Return the (x, y) coordinate for the center point of the cell that contains the specified text.  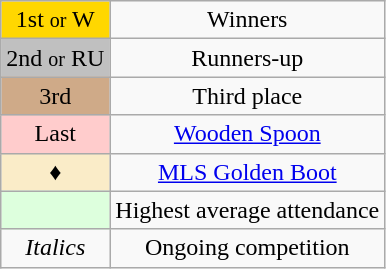
3rd (56, 96)
Runners-up (248, 58)
Italics (56, 248)
Last (56, 134)
♦ (56, 172)
Highest average attendance (248, 210)
1st or W (56, 20)
2nd or RU (56, 58)
Third place (248, 96)
Wooden Spoon (248, 134)
Ongoing competition (248, 248)
MLS Golden Boot (248, 172)
Winners (248, 20)
